Provide the [x, y] coordinate of the cell's center where the given text is located.  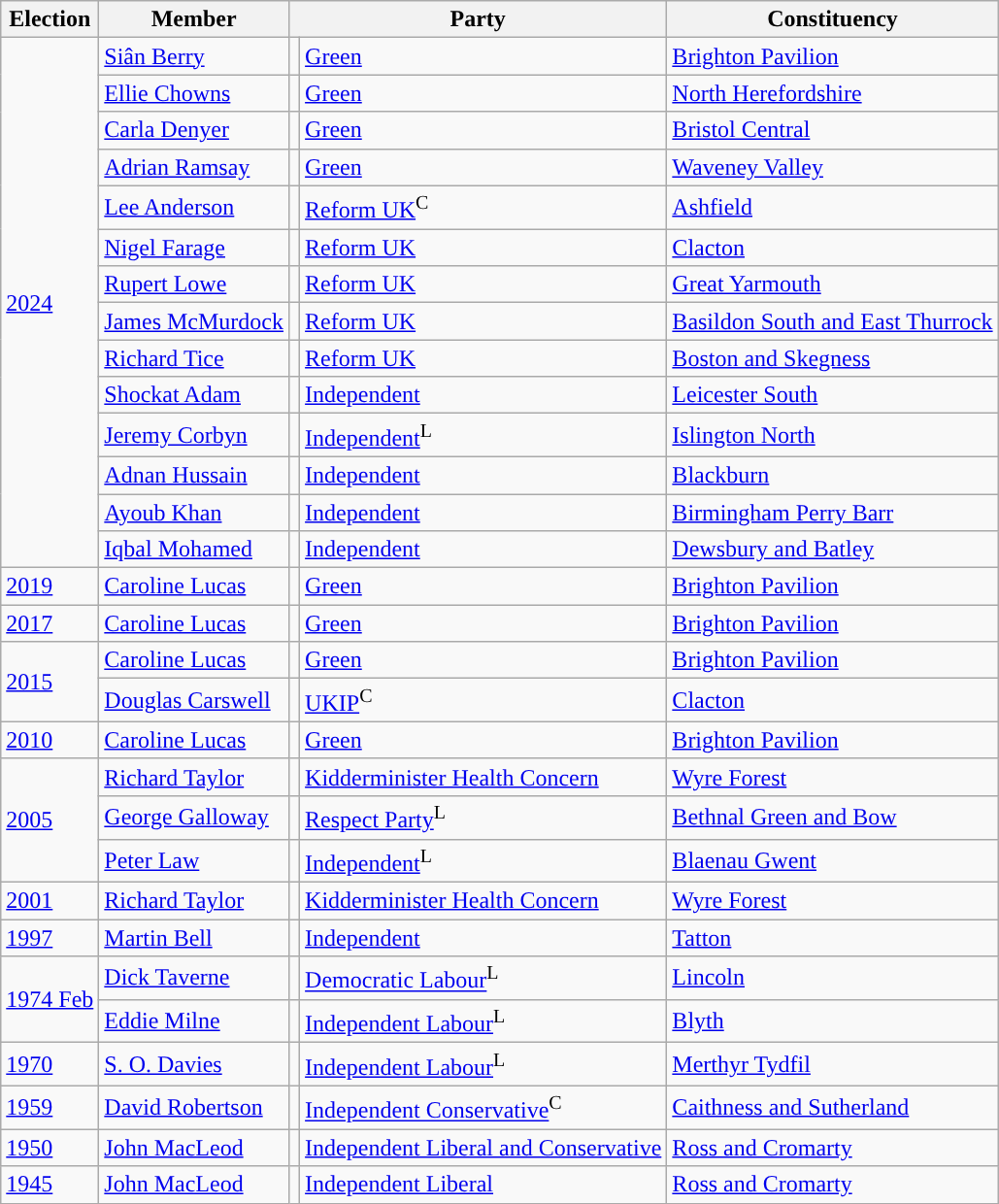
Waveney Valley [833, 167]
2017 [50, 623]
Birmingham Perry Barr [833, 513]
Leicester South [833, 395]
S. O. Davies [194, 1064]
Election [50, 19]
Caithness and Sutherland [833, 1107]
Party [478, 19]
Tatton [833, 938]
Great Yarmouth [833, 284]
Shockat Adam [194, 395]
2024 [50, 303]
2015 [50, 682]
Blaenau Gwent [833, 860]
Jeremy Corbyn [194, 435]
Siân Berry [194, 56]
James McMurdock [194, 321]
Independent Liberal [483, 1185]
Eddie Milne [194, 1021]
2001 [50, 901]
Lincoln [833, 979]
Reform UKC [483, 208]
Rupert Lowe [194, 284]
1974 Feb [50, 1000]
Ashfield [833, 208]
2019 [50, 586]
Ayoub Khan [194, 513]
Lee Anderson [194, 208]
Adrian Ramsay [194, 167]
1950 [50, 1148]
Ellie Chowns [194, 93]
1970 [50, 1064]
David Robertson [194, 1107]
UKIPC [483, 701]
Martin Bell [194, 938]
North Herefordshire [833, 93]
1997 [50, 938]
Richard Tice [194, 358]
Adnan Hussain [194, 475]
Democratic LabourL [483, 979]
Dewsbury and Batley [833, 550]
Blyth [833, 1021]
Constituency [833, 19]
Bethnal Green and Bow [833, 818]
Basildon South and East Thurrock [833, 321]
Merthyr Tydfil [833, 1064]
Peter Law [194, 860]
1959 [50, 1107]
2010 [50, 740]
George Galloway [194, 818]
Independent Liberal and Conservative [483, 1148]
Dick Taverne [194, 979]
Iqbal Mohamed [194, 550]
Blackburn [833, 475]
Islington North [833, 435]
Carla Denyer [194, 130]
Member [194, 19]
Respect PartyL [483, 818]
Independent ConservativeC [483, 1107]
2005 [50, 819]
Bristol Central [833, 130]
Nigel Farage [194, 248]
Boston and Skegness [833, 358]
1945 [50, 1185]
Douglas Carswell [194, 701]
